Detect which cell encompasses the target text, then output its [x, y] center coordinate. 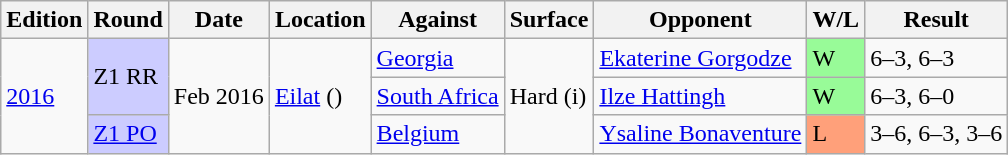
Against [438, 20]
W/L [836, 20]
Hard (i) [549, 96]
Result [936, 20]
Ysaline Bonaventure [700, 134]
Z1 RR [128, 77]
Opponent [700, 20]
Round [128, 20]
Location [320, 20]
Eilat () [320, 96]
Feb 2016 [218, 96]
3–6, 6–3, 3–6 [936, 134]
6–3, 6–3 [936, 58]
Surface [549, 20]
Belgium [438, 134]
Ekaterine Gorgodze [700, 58]
Edition [44, 20]
Z1 PO [128, 134]
Date [218, 20]
2016 [44, 96]
L [836, 134]
Ilze Hattingh [700, 96]
Georgia [438, 58]
South Africa [438, 96]
6–3, 6–0 [936, 96]
